Return the [x, y] coordinate for the center point of the cell that contains the specified text.  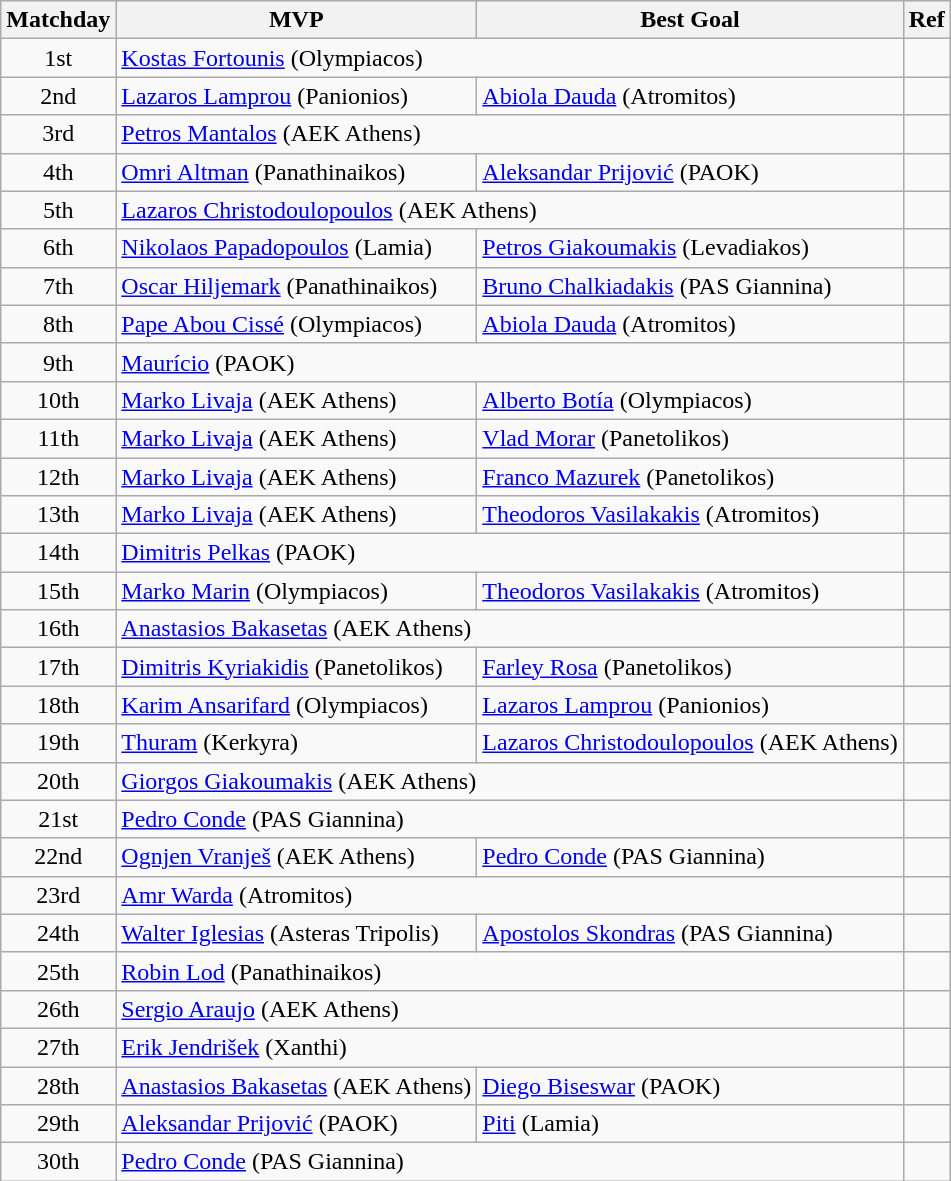
12th [58, 477]
Omri Altman (Panathinaikos) [296, 172]
Petros Giakoumakis (Levadiakos) [690, 248]
19th [58, 743]
24th [58, 933]
28th [58, 1085]
21st [58, 819]
4th [58, 172]
Karim Ansarifard (Olympiacos) [296, 705]
27th [58, 1047]
Apostolos Skondras (PAS Giannina) [690, 933]
Bruno Chalkiadakis (PAS Giannina) [690, 286]
Walter Iglesias (Asteras Tripolis) [296, 933]
MVP [296, 20]
11th [58, 438]
Erik Jendrišek (Xanthi) [510, 1047]
23rd [58, 895]
Vlad Morar (Panetolikos) [690, 438]
15th [58, 591]
Alberto Botía (Olympiacos) [690, 400]
9th [58, 362]
30th [58, 1162]
Kostas Fortounis (Olympiacos) [510, 58]
Giorgos Giakoumakis (AEK Athens) [510, 781]
Dimitris Kyriakidis (Panetolikos) [296, 667]
Amr Warda (Atromitos) [510, 895]
Robin Lod (Panathinaikos) [510, 971]
Dimitris Pelkas (PAOK) [510, 553]
17th [58, 667]
Farley Rosa (Panetolikos) [690, 667]
14th [58, 553]
26th [58, 1009]
3rd [58, 134]
18th [58, 705]
Ognjen Vranješ (AEK Athens) [296, 857]
16th [58, 629]
29th [58, 1124]
Best Goal [690, 20]
6th [58, 248]
Nikolaos Papadopoulos (Lamia) [296, 248]
Ref [926, 20]
20th [58, 781]
7th [58, 286]
Maurício (PAOK) [510, 362]
Matchday [58, 20]
2nd [58, 96]
Piti (Lamia) [690, 1124]
Sergio Araujo (AEK Athens) [510, 1009]
8th [58, 324]
Diego Biseswar (PAOK) [690, 1085]
1st [58, 58]
Thuram (Kerkyra) [296, 743]
Franco Mazurek (Panetolikos) [690, 477]
25th [58, 971]
Oscar Hiljemark (Panathinaikos) [296, 286]
Petros Mantalos (AEK Athens) [510, 134]
13th [58, 515]
Pape Abou Cissé (Olympiacos) [296, 324]
22nd [58, 857]
10th [58, 400]
Marko Marin (Olympiacos) [296, 591]
5th [58, 210]
